From the cell containing the given text, extract its center point as (x, y) coordinate. 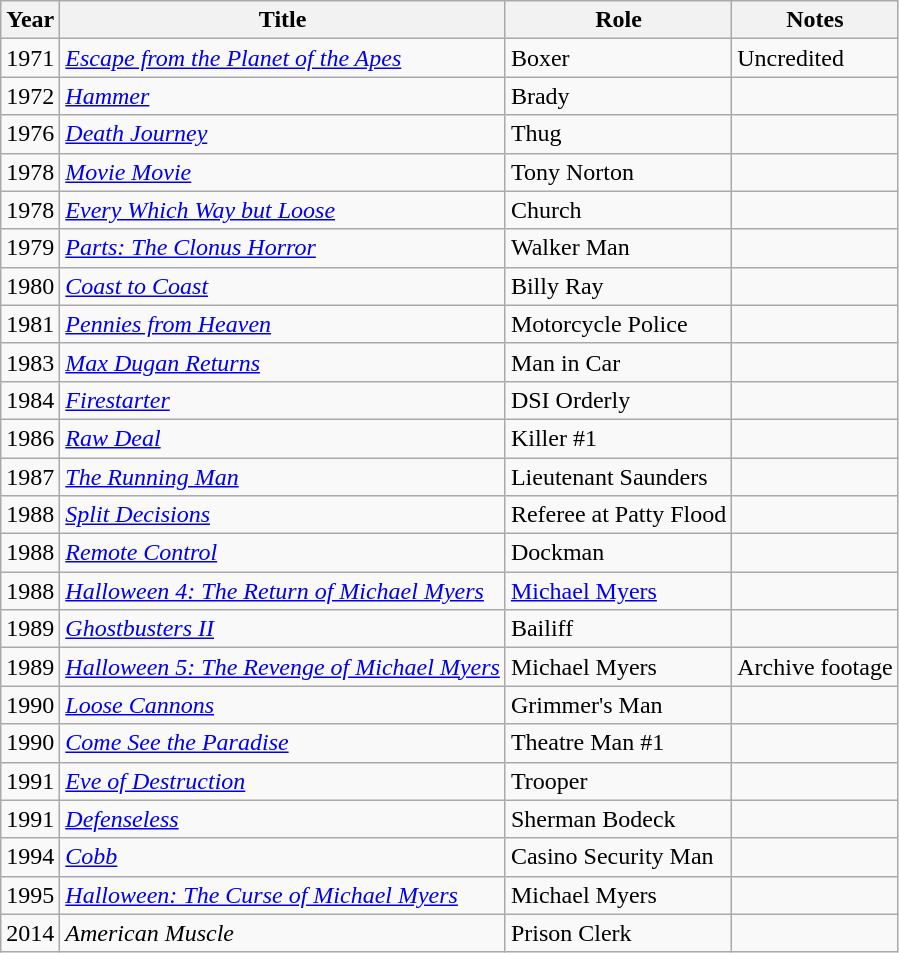
Max Dugan Returns (283, 362)
Lieutenant Saunders (618, 477)
Billy Ray (618, 286)
Hammer (283, 96)
Casino Security Man (618, 857)
Coast to Coast (283, 286)
Tony Norton (618, 172)
Role (618, 20)
Sherman Bodeck (618, 819)
Walker Man (618, 248)
1981 (30, 324)
Pennies from Heaven (283, 324)
American Muscle (283, 933)
2014 (30, 933)
1983 (30, 362)
Boxer (618, 58)
Raw Deal (283, 438)
1971 (30, 58)
Notes (815, 20)
Escape from the Planet of the Apes (283, 58)
Eve of Destruction (283, 781)
Halloween 5: The Revenge of Michael Myers (283, 667)
Come See the Paradise (283, 743)
Title (283, 20)
Man in Car (618, 362)
Prison Clerk (618, 933)
DSI Orderly (618, 400)
Parts: The Clonus Horror (283, 248)
1979 (30, 248)
Brady (618, 96)
1994 (30, 857)
1984 (30, 400)
Trooper (618, 781)
Killer #1 (618, 438)
Every Which Way but Loose (283, 210)
Ghostbusters II (283, 629)
Year (30, 20)
1987 (30, 477)
Death Journey (283, 134)
Defenseless (283, 819)
1986 (30, 438)
Split Decisions (283, 515)
Movie Movie (283, 172)
1976 (30, 134)
Grimmer's Man (618, 705)
Church (618, 210)
The Running Man (283, 477)
Firestarter (283, 400)
Thug (618, 134)
Referee at Patty Flood (618, 515)
1995 (30, 895)
Archive footage (815, 667)
Halloween: The Curse of Michael Myers (283, 895)
Theatre Man #1 (618, 743)
Bailiff (618, 629)
Remote Control (283, 553)
Motorcycle Police (618, 324)
Dockman (618, 553)
Uncredited (815, 58)
1980 (30, 286)
Loose Cannons (283, 705)
Cobb (283, 857)
Halloween 4: The Return of Michael Myers (283, 591)
1972 (30, 96)
